Identify which cell holds the provided text, then report its (x, y) central coordinate. 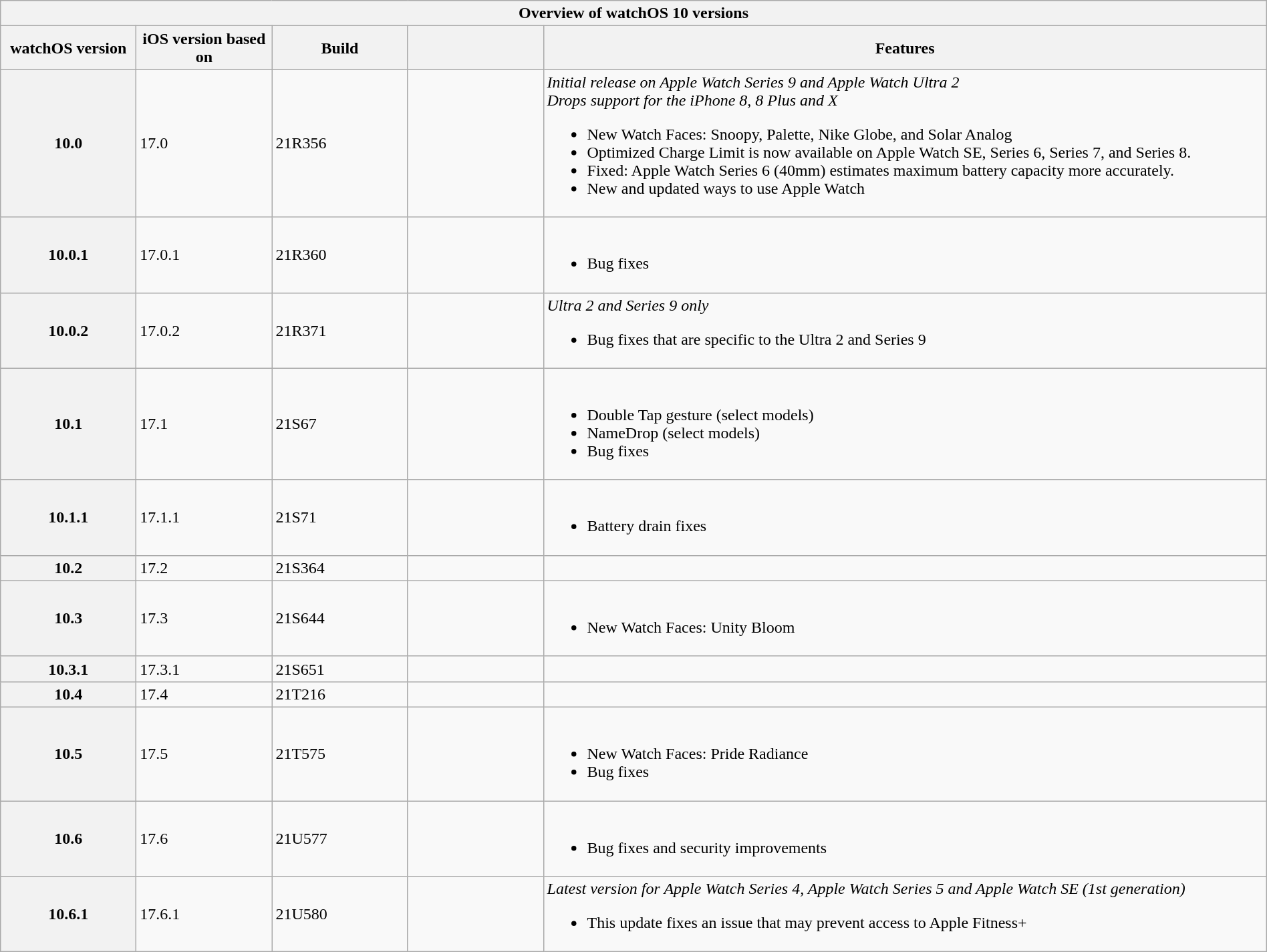
21R371 (339, 330)
New Watch Faces: Unity Bloom (905, 619)
Overview of watchOS 10 versions (633, 13)
10.6.1 (68, 914)
10.0.2 (68, 330)
Battery drain fixes (905, 517)
New Watch Faces: Pride RadianceBug fixes (905, 754)
10.5 (68, 754)
21S651 (339, 669)
10.0.1 (68, 255)
iOS version based on (204, 48)
17.5 (204, 754)
21S644 (339, 619)
17.1 (204, 424)
17.3 (204, 619)
Features (905, 48)
17.2 (204, 568)
21R356 (339, 143)
21S71 (339, 517)
21S364 (339, 568)
17.4 (204, 694)
Bug fixes and security improvements (905, 838)
10.1 (68, 424)
17.0.1 (204, 255)
17.6.1 (204, 914)
Double Tap gesture (select models)NameDrop (select models)Bug fixes (905, 424)
21U577 (339, 838)
10.3 (68, 619)
17.0.2 (204, 330)
10.3.1 (68, 669)
Build (339, 48)
17.0 (204, 143)
Bug fixes (905, 255)
21U580 (339, 914)
21T216 (339, 694)
10.6 (68, 838)
10.4 (68, 694)
10.0 (68, 143)
watchOS version (68, 48)
17.6 (204, 838)
21R360 (339, 255)
Ultra 2 and Series 9 onlyBug fixes that are specific to the Ultra 2 and Series 9 (905, 330)
21T575 (339, 754)
17.1.1 (204, 517)
17.3.1 (204, 669)
21S67 (339, 424)
10.1.1 (68, 517)
10.2 (68, 568)
